Capture the cell that displays the provided text and extract its [x, y] central coordinate. 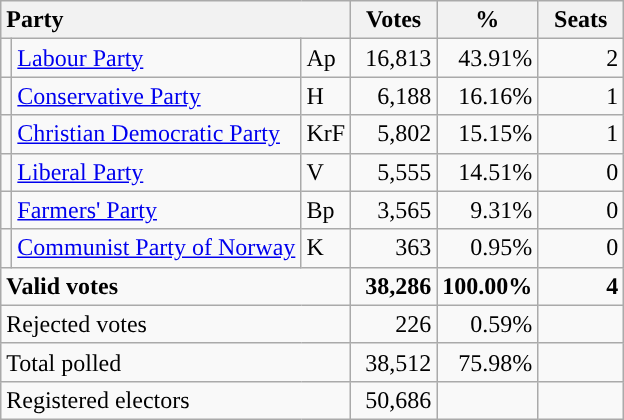
43.91% [488, 58]
4 [581, 286]
Ap [326, 58]
0.95% [488, 248]
16.16% [488, 96]
Seats [581, 20]
50,686 [394, 400]
Communist Party of Norway [156, 248]
2 [581, 58]
16,813 [394, 58]
Votes [394, 20]
3,565 [394, 210]
6,188 [394, 96]
Registered electors [176, 400]
Bp [326, 210]
75.98% [488, 362]
0.59% [488, 324]
Liberal Party [156, 172]
226 [394, 324]
38,512 [394, 362]
Valid votes [176, 286]
Total polled [176, 362]
15.15% [488, 134]
9.31% [488, 210]
Party [176, 20]
V [326, 172]
38,286 [394, 286]
% [488, 20]
14.51% [488, 172]
Christian Democratic Party [156, 134]
Rejected votes [176, 324]
H [326, 96]
5,802 [394, 134]
Conservative Party [156, 96]
Labour Party [156, 58]
KrF [326, 134]
363 [394, 248]
K [326, 248]
100.00% [488, 286]
Farmers' Party [156, 210]
5,555 [394, 172]
